Determine the [X, Y] coordinate at the center of the cell enclosing the given text.  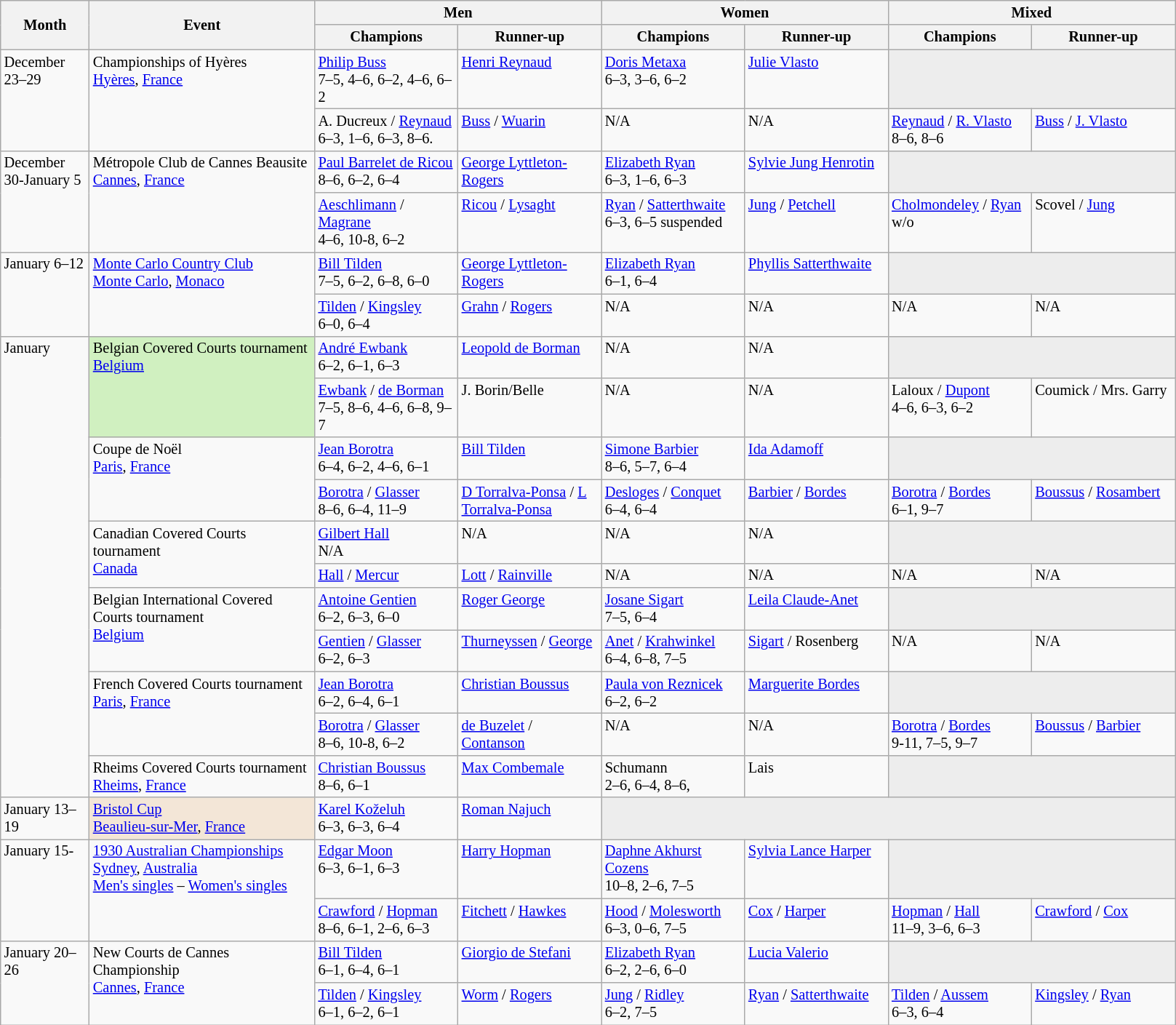
Aeschlimann / Magrane4–6, 10-8, 6–2 [387, 223]
Canadian Covered Courts tournamentCanada [202, 554]
Ewbank / de Borman7–5, 8–6, 4–6, 6–8, 9–7 [387, 407]
Elizabeth Ryan6–1, 6–4 [673, 273]
1930 Australian ChampionshipsSydney, AustraliaMen's singles – Women's singles [202, 889]
Belgian International Covered Courts tournamentBelgium [202, 630]
Ryan / Satterthwaite6–3, 6–5 suspended [673, 223]
D Torralva-Ponsa / L Torralva-Ponsa [529, 500]
Max Combemale [529, 776]
Christian Boussus [529, 693]
Daphne Akhurst Cozens10–8, 2–6, 7–5 [673, 869]
Barbier / Bordes [816, 500]
Paula von Reznicek6–2, 6–2 [673, 693]
Philip Buss7–5, 4–6, 6–2, 4–6, 6–2 [387, 79]
Women [745, 12]
Doris Metaxa6–3, 3–6, 6–2 [673, 79]
Phyllis Satterthwaite [816, 273]
Borotra / Bordes6–1, 9–7 [960, 500]
Boussus / Rosambert [1103, 500]
January 20–26 [45, 982]
Cox / Harper [816, 920]
Grahn / Rogers [529, 315]
Ida Adamoff [816, 458]
Elizabeth Ryan6–2, 2–6, 6–0 [673, 962]
Borotra / Glasser8–6, 6–4, 11–9 [387, 500]
January 6–12 [45, 294]
J. Borin/Belle [529, 407]
Lucia Valerio [816, 962]
Bill Tilden6–1, 6–4, 6–1 [387, 962]
Belgian Covered Courts tournamentBelgium [202, 387]
Laloux / Dupont4–6, 6–3, 6–2 [960, 407]
Borotra / Glasser8–6, 10-8, 6–2 [387, 734]
Borotra / Bordes9-11, 7–5, 9–7 [960, 734]
Schumann2–6, 6–4, 8–6, [673, 776]
Buss / Wuarin [529, 129]
Buss / J. Vlasto [1103, 129]
Roger George [529, 609]
Sylvia Lance Harper [816, 869]
Tilden / Kingsley6–0, 6–4 [387, 315]
Scovel / Jung [1103, 223]
Bill Tilden [529, 458]
Jean Borotra6–4, 6–2, 4–6, 6–1 [387, 458]
January 15- [45, 889]
Reynaud / R. Vlasto8–6, 8–6 [960, 129]
Gentien / Glasser6–2, 6–3 [387, 650]
Tilden / Aussem6–3, 6–4 [960, 1003]
Worm / Rogers [529, 1003]
Karel Koželuh6–3, 6–3, 6–4 [387, 818]
Julie Vlasto [816, 79]
New Courts de Cannes ChampionshipCannes, France [202, 982]
Event [202, 25]
Boussus / Barbier [1103, 734]
Thurneyssen / George [529, 650]
Crawford / Cox [1103, 920]
January [45, 567]
Mixed [1031, 12]
Métropole Club de Cannes BeausiteCannes, France [202, 201]
Bristol CupBeaulieu-sur-Mer, France [202, 818]
Hopman / Hall11–9, 3–6, 6–3 [960, 920]
Jean Borotra6–2, 6–4, 6–1 [387, 693]
Giorgio de Stefani [529, 962]
André Ewbank6–2, 6–1, 6–3 [387, 357]
Ryan / Satterthwaite [816, 1003]
Leopold de Borman [529, 357]
Gilbert HallN/A [387, 542]
Leila Claude-Anet [816, 609]
Bill Tilden7–5, 6–2, 6–8, 6–0 [387, 273]
Lott / Rainville [529, 575]
Hood / Molesworth6–3, 0–6, 7–5 [673, 920]
Coumick / Mrs. Garry [1103, 407]
Championships of HyèresHyères, France [202, 100]
January 13–19 [45, 818]
Edgar Moon6–3, 6–1, 6–3 [387, 869]
Josane Sigart7–5, 6–4 [673, 609]
Jung / Ridley6–2, 7–5 [673, 1003]
Men [458, 12]
Marguerite Bordes [816, 693]
Fitchett / Hawkes [529, 920]
Rheims Covered Courts tournamentRheims, France [202, 776]
Henri Reynaud [529, 79]
French Covered Courts tournamentParis, France [202, 713]
de Buzelet / Contanson [529, 734]
Antoine Gentien6–2, 6–3, 6–0 [387, 609]
Elizabeth Ryan6–3, 1–6, 6–3 [673, 172]
Month [45, 25]
A. Ducreux / Reynaud6–3, 1–6, 6–3, 8–6. [387, 129]
Lais [816, 776]
Coupe de NoëlParis, France [202, 479]
Cholmondeley / Ryanw/o [960, 223]
Jung / Petchell [816, 223]
Christian Boussus8–6, 6–1 [387, 776]
Kingsley / Ryan [1103, 1003]
Simone Barbier8–6, 5–7, 6–4 [673, 458]
Sylvie Jung Henrotin [816, 172]
Desloges / Conquet6–4, 6–4 [673, 500]
Crawford / Hopman8–6, 6–1, 2–6, 6–3 [387, 920]
Monte Carlo Country ClubMonte Carlo, Monaco [202, 294]
Ricou / Lysaght [529, 223]
December 30-January 5 [45, 201]
Anet / Krahwinkel6–4, 6–8, 7–5 [673, 650]
Hall / Mercur [387, 575]
Roman Najuch [529, 818]
Paul Barrelet de Ricou8–6, 6–2, 6–4 [387, 172]
Tilden / Kingsley6–1, 6–2, 6–1 [387, 1003]
Sigart / Rosenberg [816, 650]
December 23–29 [45, 100]
Harry Hopman [529, 869]
